Output the (x, y) coordinate of the center of the cell containing the given text.  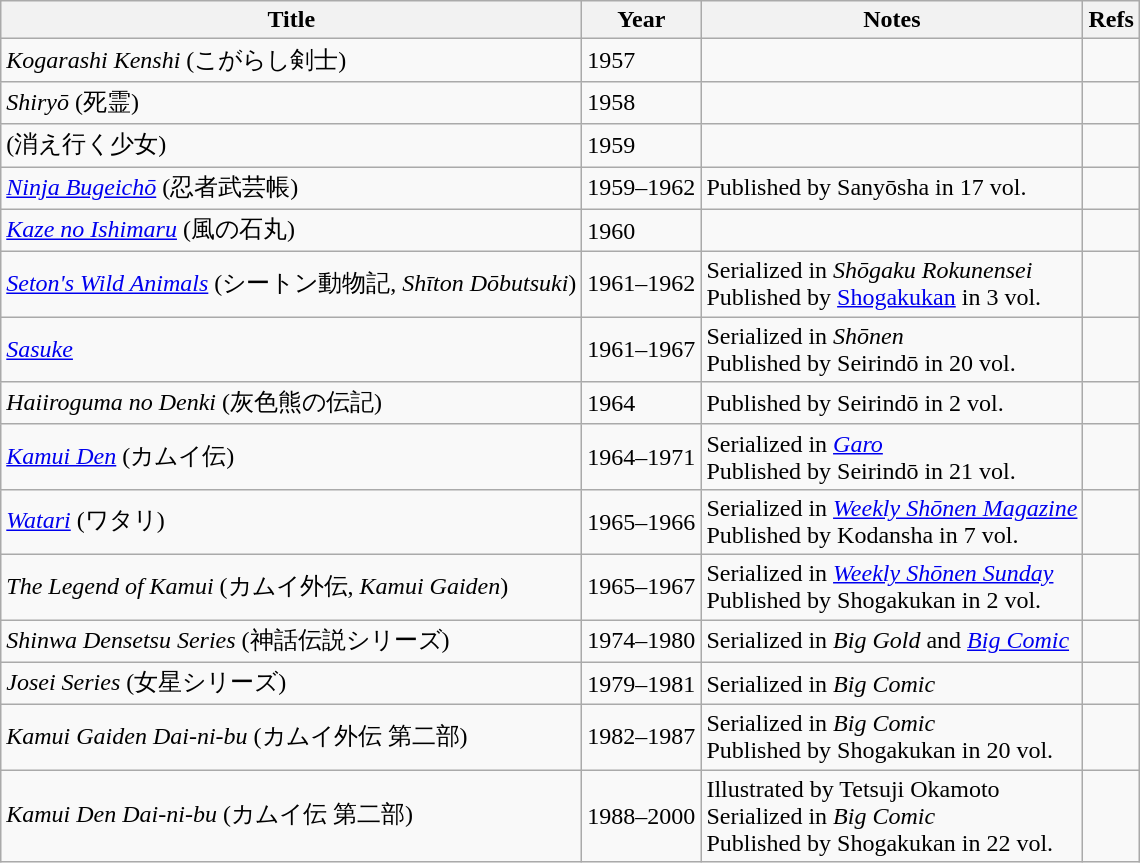
1961–1967 (642, 350)
Kogarashi Kenshi (こがらし剣士) (292, 60)
Josei Series (女星シリーズ) (292, 684)
Refs (1111, 20)
Illustrated by Tetsuji OkamotoSerialized in Big ComicPublished by Shogakukan in 22 vol. (892, 816)
1964–1971 (642, 456)
1964 (642, 404)
The Legend of Kamui (カムイ外伝, Kamui Gaiden) (292, 586)
1960 (642, 230)
1959 (642, 146)
Shinwa Densetsu Series (神話伝説シリーズ) (292, 642)
1957 (642, 60)
(消え行く少女) (292, 146)
Kamui Den (カムイ伝) (292, 456)
1965–1967 (642, 586)
1959–1962 (642, 188)
1965–1966 (642, 522)
Serialized in Big ComicPublished by Shogakukan in 20 vol. (892, 738)
Serialized in Big Gold and Big Comic (892, 642)
Kamui Den Dai-ni-bu (カムイ伝 第二部) (292, 816)
Serialized in Shōgaku RokunenseiPublished by Shogakukan in 3 vol. (892, 284)
1979–1981 (642, 684)
Title (292, 20)
1988–2000 (642, 816)
Published by Seirindō in 2 vol. (892, 404)
Haiiroguma no Denki (灰色熊の伝記) (292, 404)
Serialized in GaroPublished by Seirindō in 21 vol. (892, 456)
Serialized in Weekly Shōnen SundayPublished by Shogakukan in 2 vol. (892, 586)
Published by Sanyōsha in 17 vol. (892, 188)
Serialized in Weekly Shōnen MagazinePublished by Kodansha in 7 vol. (892, 522)
Notes (892, 20)
Serialized in ShōnenPublished by Seirindō in 20 vol. (892, 350)
Year (642, 20)
1961–1962 (642, 284)
Kaze no Ishimaru (風の石丸) (292, 230)
Watari (ワタリ) (292, 522)
1974–1980 (642, 642)
Serialized in Big Comic (892, 684)
Sasuke (292, 350)
Shiryō (死霊) (292, 102)
1958 (642, 102)
Ninja Bugeichō (忍者武芸帳) (292, 188)
Kamui Gaiden Dai-ni-bu (カムイ外伝 第二部) (292, 738)
Seton's Wild Animals (シートン動物記, Shīton Dōbutsuki) (292, 284)
1982–1987 (642, 738)
